Capture the cell that displays the provided text and extract its (X, Y) central coordinate. 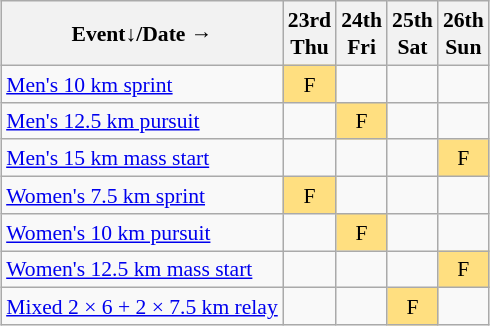
Women's 7.5 km sprint (142, 194)
Men's 15 km mass start (142, 158)
Men's 10 km sprint (142, 84)
24thFri (362, 33)
26thSun (464, 33)
Mixed 2 × 6 + 2 × 7.5 km relay (142, 306)
Event↓/Date → (142, 33)
Women's 10 km pursuit (142, 232)
Men's 12.5 km pursuit (142, 120)
23rdThu (310, 33)
25thSat (412, 33)
Women's 12.5 km mass start (142, 268)
